Search for the cell housing the specified text and yield its (X, Y) center coordinate. 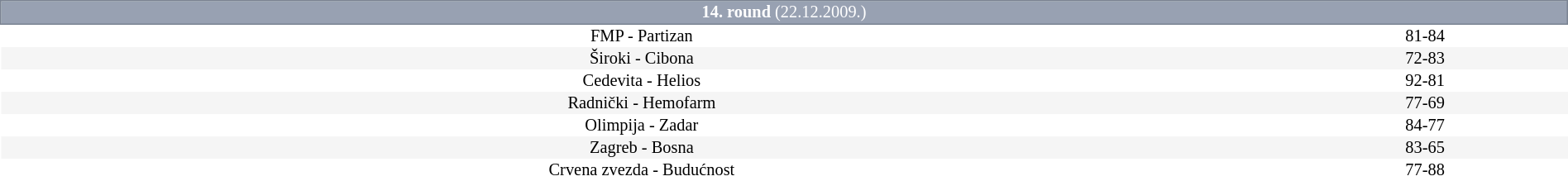
72-83 (1425, 58)
FMP - Partizan (642, 36)
Olimpija - Zadar (642, 126)
92-81 (1425, 81)
Zagreb - Bosna (642, 147)
81-84 (1425, 36)
83-65 (1425, 147)
Široki - Cibona (642, 58)
84-77 (1425, 126)
77-88 (1425, 170)
Radnički - Hemofarm (642, 102)
Cedevita - Helios (642, 81)
Crvena zvezda - Budućnost (642, 170)
77-69 (1425, 102)
14. round (22.12.2009.) (784, 12)
